Locate the cell with the specified text and output its [X, Y] center coordinate. 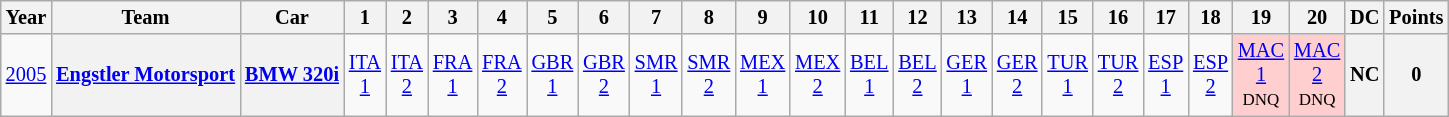
MAC2DNQ [1317, 75]
11 [869, 17]
16 [1118, 17]
1 [365, 17]
5 [553, 17]
NC [1364, 75]
ESP2 [1210, 75]
8 [708, 17]
13 [967, 17]
DC [1364, 17]
Car [292, 17]
Year [26, 17]
FRA2 [502, 75]
GBR2 [604, 75]
TUR1 [1067, 75]
Points [1416, 17]
Team [146, 17]
ITA1 [365, 75]
ESP1 [1166, 75]
6 [604, 17]
3 [452, 17]
Engstler Motorsport [146, 75]
9 [762, 17]
10 [818, 17]
MEX2 [818, 75]
7 [656, 17]
17 [1166, 17]
19 [1261, 17]
MEX1 [762, 75]
14 [1017, 17]
GBR1 [553, 75]
2005 [26, 75]
4 [502, 17]
FRA1 [452, 75]
20 [1317, 17]
ITA2 [407, 75]
2 [407, 17]
18 [1210, 17]
GER1 [967, 75]
BEL1 [869, 75]
BEL2 [917, 75]
SMR2 [708, 75]
15 [1067, 17]
0 [1416, 75]
12 [917, 17]
SMR1 [656, 75]
TUR2 [1118, 75]
GER2 [1017, 75]
BMW 320i [292, 75]
MAC1DNQ [1261, 75]
